Identify which cell holds the provided text, then report its [x, y] central coordinate. 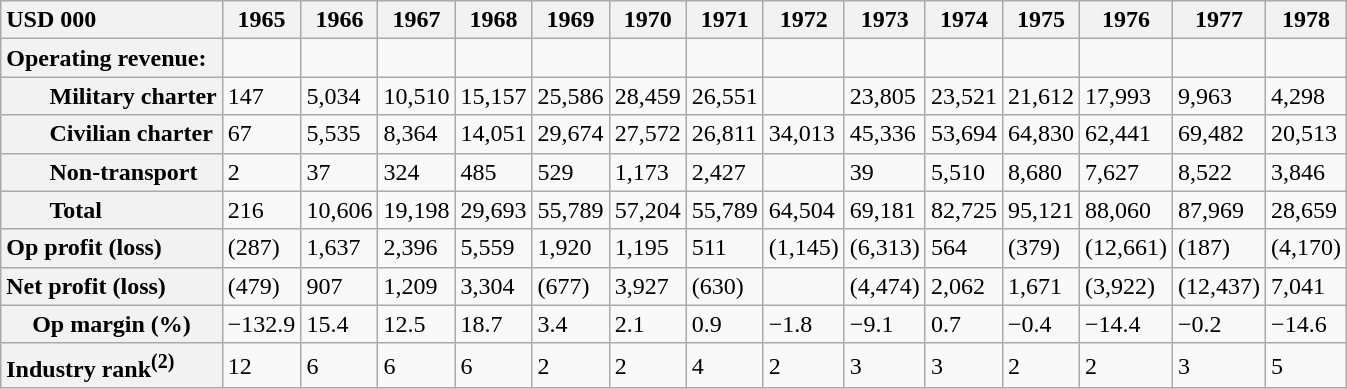
21,612 [1040, 96]
53,694 [964, 134]
147 [262, 96]
0.9 [724, 324]
5 [1306, 366]
1967 [416, 20]
69,181 [884, 210]
3,846 [1306, 172]
(12,437) [1220, 286]
1971 [724, 20]
28,659 [1306, 210]
Total [112, 210]
(479) [262, 286]
87,969 [1220, 210]
1968 [494, 20]
Op margin (%) [112, 324]
−9.1 [884, 324]
39 [884, 172]
20,513 [1306, 134]
1975 [1040, 20]
69,482 [1220, 134]
29,674 [570, 134]
17,993 [1126, 96]
1966 [340, 20]
(187) [1220, 248]
1,173 [648, 172]
(630) [724, 286]
5,510 [964, 172]
88,060 [1126, 210]
4,298 [1306, 96]
5,535 [340, 134]
1970 [648, 20]
564 [964, 248]
3,927 [648, 286]
8,680 [1040, 172]
(287) [262, 248]
27,572 [648, 134]
9,963 [1220, 96]
−14.6 [1306, 324]
(379) [1040, 248]
−1.8 [804, 324]
64,504 [804, 210]
29,693 [494, 210]
14,051 [494, 134]
USD 000 [112, 20]
28,459 [648, 96]
95,121 [1040, 210]
1,920 [570, 248]
−132.9 [262, 324]
1978 [1306, 20]
−0.2 [1220, 324]
23,521 [964, 96]
57,204 [648, 210]
1,195 [648, 248]
(1,145) [804, 248]
26,551 [724, 96]
7,627 [1126, 172]
18.7 [494, 324]
67 [262, 134]
2.1 [648, 324]
907 [340, 286]
Industry rank(2) [112, 366]
3.4 [570, 324]
485 [494, 172]
1,209 [416, 286]
37 [340, 172]
5,034 [340, 96]
2,396 [416, 248]
511 [724, 248]
(677) [570, 286]
(3,922) [1126, 286]
529 [570, 172]
1976 [1126, 20]
82,725 [964, 210]
15.4 [340, 324]
25,586 [570, 96]
1977 [1220, 20]
26,811 [724, 134]
4 [724, 366]
10,510 [416, 96]
−14.4 [1126, 324]
1,637 [340, 248]
8,364 [416, 134]
1973 [884, 20]
(4,170) [1306, 248]
12.5 [416, 324]
8,522 [1220, 172]
5,559 [494, 248]
Civilian charter [112, 134]
15,157 [494, 96]
Non-transport [112, 172]
23,805 [884, 96]
(6,313) [884, 248]
Net profit (loss) [112, 286]
0.7 [964, 324]
2,427 [724, 172]
12 [262, 366]
(12,661) [1126, 248]
1972 [804, 20]
10,606 [340, 210]
(4,474) [884, 286]
34,013 [804, 134]
1969 [570, 20]
216 [262, 210]
7,041 [1306, 286]
45,336 [884, 134]
1965 [262, 20]
324 [416, 172]
Op profit (loss) [112, 248]
−0.4 [1040, 324]
Operating revenue: [112, 58]
3,304 [494, 286]
62,441 [1126, 134]
2,062 [964, 286]
19,198 [416, 210]
1974 [964, 20]
1,671 [1040, 286]
Military charter [112, 96]
64,830 [1040, 134]
